Capture the cell that displays the provided text and extract its (x, y) central coordinate. 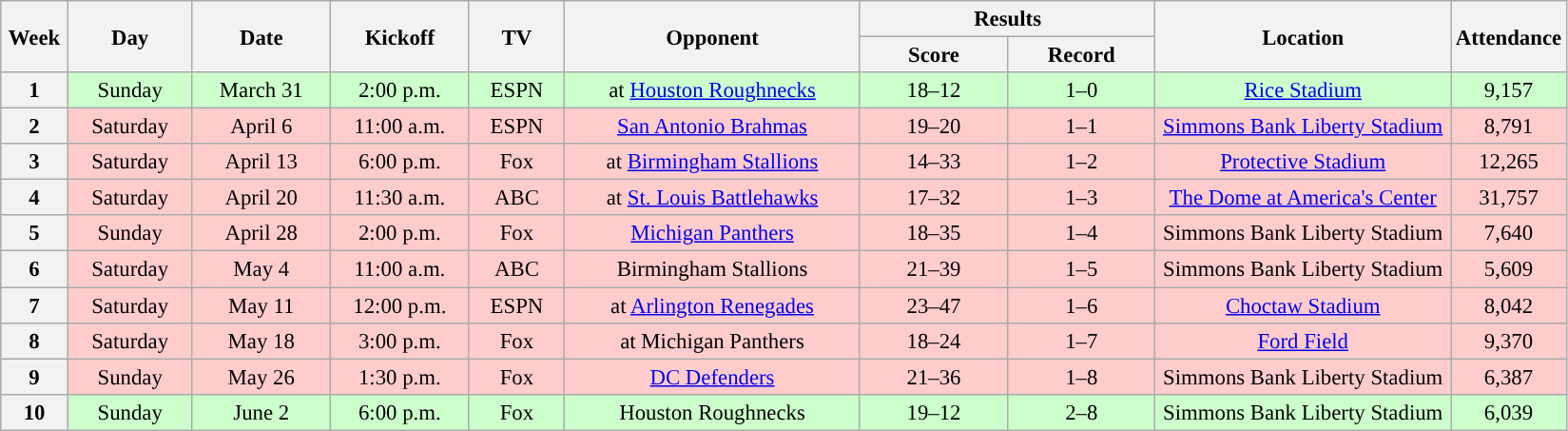
DC Defenders (713, 377)
at Michigan Panthers (713, 341)
9 (34, 377)
San Antonio Brahmas (713, 127)
6,039 (1509, 412)
May 18 (261, 341)
8,791 (1509, 127)
1–7 (1082, 341)
1–0 (1082, 90)
Protective Stadium (1303, 162)
1–8 (1082, 377)
Kickoff (400, 36)
1–6 (1082, 305)
7,640 (1509, 233)
8 (34, 341)
23–47 (934, 305)
18–12 (934, 90)
12:00 p.m. (400, 305)
April 28 (261, 233)
21–36 (934, 377)
5 (34, 233)
Michigan Panthers (713, 233)
The Dome at America's Center (1303, 198)
Week (34, 36)
Results (1008, 19)
17–32 (934, 198)
Score (934, 55)
18–35 (934, 233)
21–39 (934, 269)
2 (34, 127)
March 31 (261, 90)
Birmingham Stallions (713, 269)
at St. Louis Battlehawks (713, 198)
at Arlington Renegades (713, 305)
Location (1303, 36)
7 (34, 305)
TV (517, 36)
1–1 (1082, 127)
14–33 (934, 162)
Houston Roughnecks (713, 412)
11:30 a.m. (400, 198)
Date (261, 36)
at Birmingham Stallions (713, 162)
April 13 (261, 162)
May 26 (261, 377)
6,387 (1509, 377)
19–12 (934, 412)
May 11 (261, 305)
April 20 (261, 198)
8,042 (1509, 305)
1–4 (1082, 233)
5,609 (1509, 269)
6 (34, 269)
31,757 (1509, 198)
Opponent (713, 36)
1–5 (1082, 269)
10 (34, 412)
1:30 p.m. (400, 377)
at Houston Roughnecks (713, 90)
Choctaw Stadium (1303, 305)
2–8 (1082, 412)
June 2 (261, 412)
1 (34, 90)
1–2 (1082, 162)
9,370 (1509, 341)
19–20 (934, 127)
Record (1082, 55)
12,265 (1509, 162)
3:00 p.m. (400, 341)
18–24 (934, 341)
1–3 (1082, 198)
Ford Field (1303, 341)
Rice Stadium (1303, 90)
9,157 (1509, 90)
Attendance (1509, 36)
3 (34, 162)
4 (34, 198)
April 6 (261, 127)
Day (129, 36)
May 4 (261, 269)
